Locate the cell with the specified text and output its [X, Y] center coordinate. 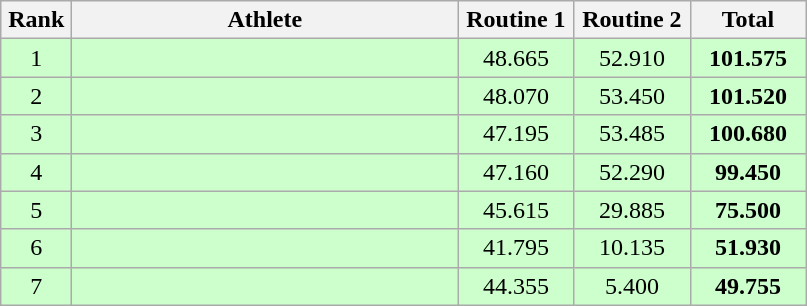
99.450 [748, 172]
6 [36, 248]
49.755 [748, 286]
101.520 [748, 96]
41.795 [516, 248]
100.680 [748, 134]
75.500 [748, 210]
Routine 2 [632, 20]
1 [36, 58]
Total [748, 20]
48.665 [516, 58]
2 [36, 96]
5 [36, 210]
52.290 [632, 172]
47.195 [516, 134]
Athlete [265, 20]
44.355 [516, 286]
48.070 [516, 96]
10.135 [632, 248]
101.575 [748, 58]
53.485 [632, 134]
51.930 [748, 248]
45.615 [516, 210]
4 [36, 172]
Rank [36, 20]
47.160 [516, 172]
7 [36, 286]
29.885 [632, 210]
3 [36, 134]
Routine 1 [516, 20]
5.400 [632, 286]
52.910 [632, 58]
53.450 [632, 96]
